For the text-containing cell, return its midpoint in [X, Y] coordinate format. 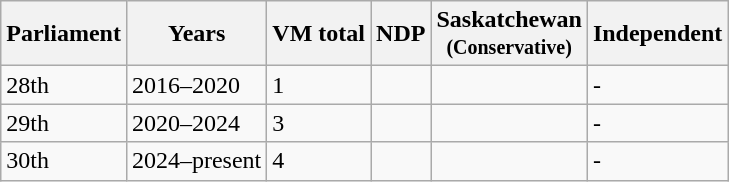
1 [319, 85]
29th [64, 123]
VM total [319, 34]
Years [196, 34]
28th [64, 85]
2020–2024 [196, 123]
30th [64, 161]
2024–present [196, 161]
2016–2020 [196, 85]
Independent [657, 34]
4 [319, 161]
Saskatchewan(Conservative) [509, 34]
Parliament [64, 34]
3 [319, 123]
NDP [401, 34]
